Return the (X, Y) coordinate for the center point of the cell that contains the specified text.  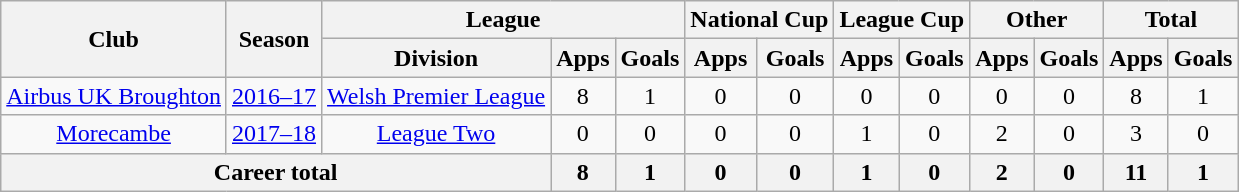
Morecambe (114, 134)
Total (1171, 20)
3 (1136, 134)
2016–17 (274, 96)
11 (1136, 172)
Division (436, 58)
League Cup (902, 20)
Airbus UK Broughton (114, 96)
Career total (276, 172)
National Cup (760, 20)
Other (1037, 20)
League Two (436, 134)
Welsh Premier League (436, 96)
Club (114, 39)
League (504, 20)
2017–18 (274, 134)
Season (274, 39)
